Identify which cell holds the provided text, then report its [X, Y] central coordinate. 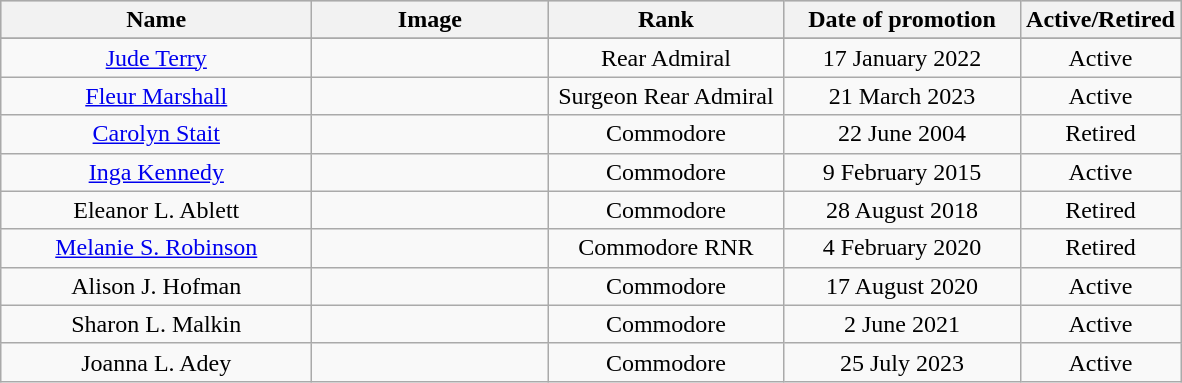
Joanna L. Adey [156, 362]
28 August 2018 [902, 210]
22 June 2004 [902, 134]
Melanie S. Robinson [156, 248]
Jude Terry [156, 58]
Inga Kennedy [156, 172]
17 August 2020 [902, 286]
Date of promotion [902, 20]
Eleanor L. Ablett [156, 210]
Rank [666, 20]
2 June 2021 [902, 324]
Rear Admiral [666, 58]
Active/Retired [1100, 20]
Alison J. Hofman [156, 286]
Carolyn Stait [156, 134]
Fleur Marshall [156, 96]
25 July 2023 [902, 362]
17 January 2022 [902, 58]
Surgeon Rear Admiral [666, 96]
Image [430, 20]
Sharon L. Malkin [156, 324]
Commodore RNR [666, 248]
4 February 2020 [902, 248]
Name [156, 20]
9 February 2015 [902, 172]
21 March 2023 [902, 96]
